Find where the given text appears and provide that cell's center as (X, Y) coordinate. 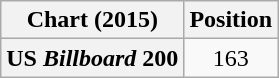
Chart (2015) (92, 20)
Position (231, 20)
US Billboard 200 (92, 58)
163 (231, 58)
